Scan for the cell matching the given text and deliver its [x, y] coordinate at center. 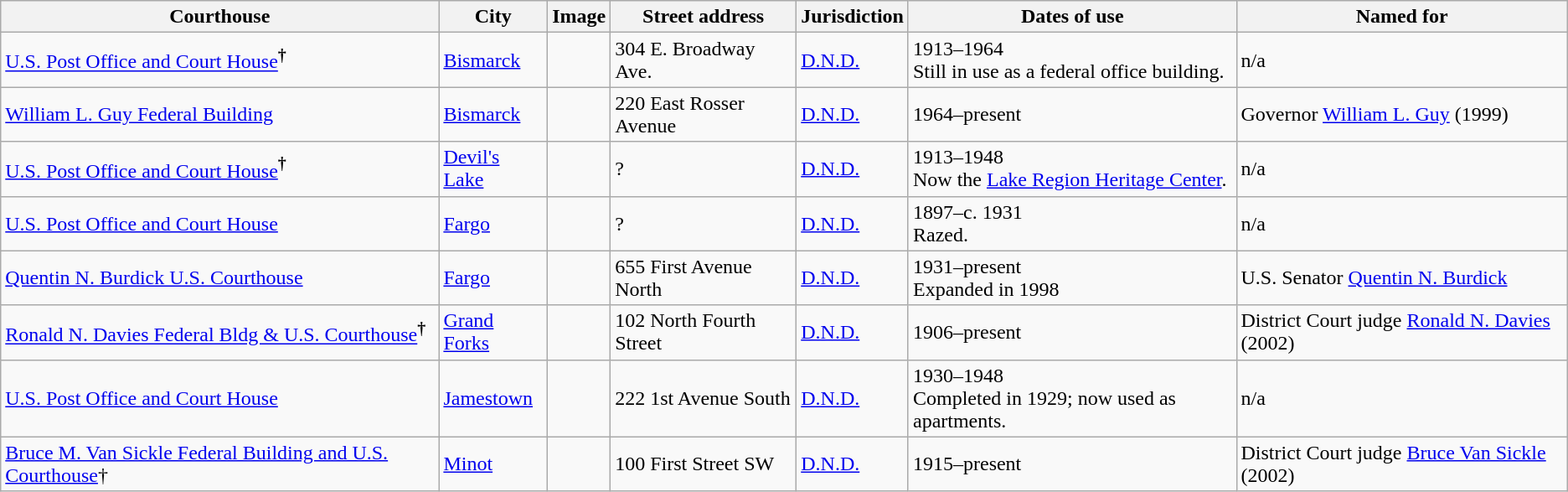
District Court judge Bruce Van Sickle (2002) [1402, 464]
1915–present [1072, 464]
Devil's Lake [493, 169]
220 East Rosser Avenue [704, 114]
Image [580, 17]
1906–present [1072, 332]
Grand Forks [493, 332]
100 First Street SW [704, 464]
222 1st Avenue South [704, 398]
City [493, 17]
1913–1964Still in use as a federal office building. [1072, 60]
1897–c. 1931Razed. [1072, 223]
1931–presentExpanded in 1998 [1072, 278]
1964–present [1072, 114]
Minot [493, 464]
1930–1948Completed in 1929; now used as apartments. [1072, 398]
655 First Avenue North [704, 278]
Street address [704, 17]
William L. Guy Federal Building [219, 114]
304 E. Broadway Ave. [704, 60]
Jurisdiction [853, 17]
Courthouse [219, 17]
U.S. Senator Quentin N. Burdick [1402, 278]
Quentin N. Burdick U.S. Courthouse [219, 278]
Jamestown [493, 398]
Ronald N. Davies Federal Bldg & U.S. Courthouse† [219, 332]
102 North Fourth Street [704, 332]
Dates of use [1072, 17]
1913–1948Now the Lake Region Heritage Center. [1072, 169]
Named for [1402, 17]
District Court judge Ronald N. Davies (2002) [1402, 332]
Governor William L. Guy (1999) [1402, 114]
Bruce M. Van Sickle Federal Building and U.S. Courthouse† [219, 464]
